Detect which cell encompasses the target text, then output its [X, Y] center coordinate. 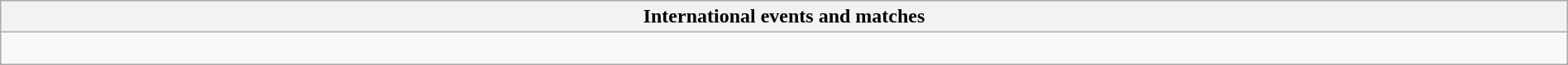
International events and matches [784, 17]
